Output the (x, y) coordinate of the center of the cell containing the given text.  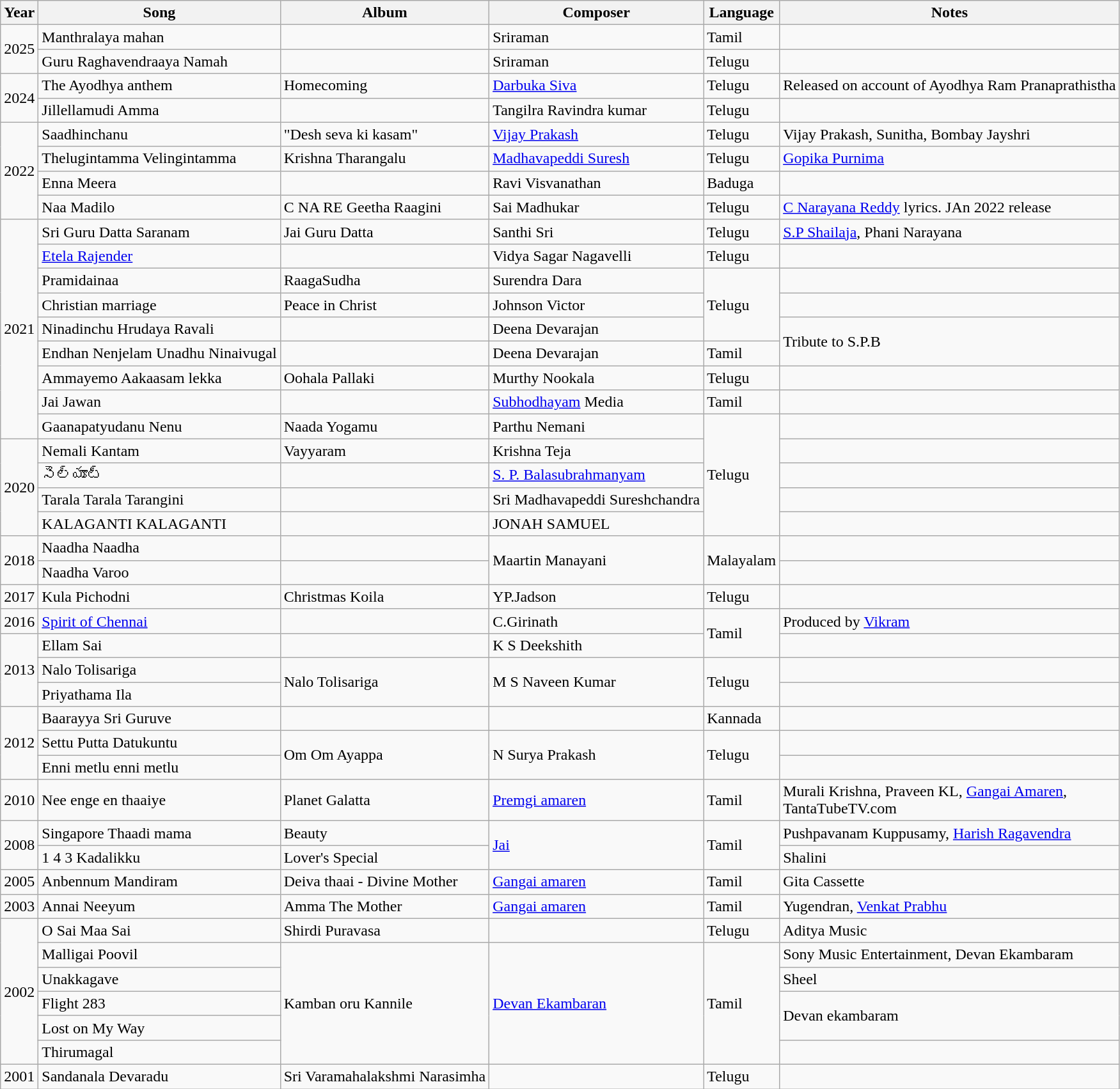
Christian marriage (159, 305)
Ravi Visvanathan (596, 183)
Ninadinchu Hrudaya Ravali (159, 329)
Priyathama Ila (159, 694)
Year (19, 13)
Produced by Vikram (949, 621)
Kannada (742, 719)
Singapore Thaadi mama (159, 833)
2022 (19, 171)
Vijay Prakash (596, 134)
Maartin Manayani (596, 560)
Ellam Sai (159, 645)
Shirdi Puravasa (385, 930)
Jillellamudi Amma (159, 110)
JONAH SAMUEL (596, 524)
2010 (19, 801)
"Desh seva ki kasam" (385, 134)
The Ayodhya anthem (159, 86)
2003 (19, 906)
Tarala Tarala Tarangini (159, 499)
Murali Krishna, Praveen KL, Gangai Amaren,TantaTubeTV.com (949, 801)
Sheel (949, 979)
Johnson Victor (596, 305)
S.P Shailaja, Phani Narayana (949, 231)
O Sai Maa Sai (159, 930)
Deiva thaai - Divine Mother (385, 882)
2012 (19, 743)
Thelugintamma Velingintamma (159, 159)
Manthralaya mahan (159, 37)
Oohala Pallaki (385, 378)
Enna Meera (159, 183)
Sony Music Entertainment, Devan Ekambaram (949, 955)
Murthy Nookala (596, 378)
Vayyaram (385, 451)
M S Naveen Kumar (596, 682)
Beauty (385, 833)
YP.Jadson (596, 597)
Sri Varamahalakshmi Narasimha (385, 1076)
Thirumagal (159, 1052)
Sandanala Devaradu (159, 1076)
Gaanapatyudanu Nenu (159, 427)
Planet Galatta (385, 801)
Amma The Mother (385, 906)
Song (159, 13)
Enni metlu enni metlu (159, 767)
2002 (19, 991)
Pushpavanam Kuppusamy, Harish Ragavendra (949, 833)
Om Om Ayappa (385, 755)
Krishna Tharangalu (385, 159)
Endhan Nenjelam Unadhu Ninaivugal (159, 354)
2024 (19, 98)
Composer (596, 13)
Homecoming (385, 86)
Album (385, 13)
2008 (19, 845)
Surendra Dara (596, 280)
Christmas Koila (385, 597)
Naa Madilo (159, 207)
Devan Ekambaran (596, 1003)
1 4 3 Kadalikku (159, 858)
C.Girinath (596, 621)
Flight 283 (159, 1003)
Spirit of Chennai (159, 621)
2021 (19, 329)
Language (742, 13)
2017 (19, 597)
Sri Guru Datta Saranam (159, 231)
Tribute to S.P.B (949, 341)
2001 (19, 1076)
Nee enge en thaaiye (159, 801)
Gita Cassette (949, 882)
Aditya Music (949, 930)
Jai Jawan (159, 402)
Devan ekambaram (949, 1015)
Pramidainaa (159, 280)
Kula Pichodni (159, 597)
Released on account of Ayodhya Ram Pranaprathistha (949, 86)
Shalini (949, 858)
Notes (949, 13)
Malligai Poovil (159, 955)
Parthu Nemani (596, 427)
2020 (19, 487)
K S Deekshith (596, 645)
Baduga (742, 183)
Lover's Special (385, 858)
సెల్యూట్ (159, 475)
Naadha Naadha (159, 548)
Subhodhayam Media (596, 402)
Gopika Purnima (949, 159)
Jai (596, 845)
Nemali Kantam (159, 451)
C NA RE Geetha Raagini (385, 207)
C Narayana Reddy lyrics. JAn 2022 release (949, 207)
2013 (19, 670)
Unakkagave (159, 979)
Baarayya Sri Guruve (159, 719)
Ammayemo Aakaasam lekka (159, 378)
2018 (19, 560)
Vidya Sagar Nagavelli (596, 256)
Vijay Prakash, Sunitha, Bombay Jayshri (949, 134)
Annai Neeyum (159, 906)
S. P. Balasubrahmanyam (596, 475)
Anbennum Mandiram (159, 882)
Sri Madhavapeddi Sureshchandra (596, 499)
Premgi amaren (596, 801)
Saadhinchanu (159, 134)
Settu Putta Datukuntu (159, 743)
Lost on My Way (159, 1028)
Tangilra Ravindra kumar (596, 110)
Yugendran, Venkat Prabhu (949, 906)
Madhavapeddi Suresh (596, 159)
Naadha Varoo (159, 572)
2016 (19, 621)
RaagaSudha (385, 280)
Santhi Sri (596, 231)
Guru Raghavendraaya Namah (159, 61)
Krishna Teja (596, 451)
N Surya Prakash (596, 755)
Sai Madhukar (596, 207)
Darbuka Siva (596, 86)
Naada Yogamu (385, 427)
Etela Rajender (159, 256)
Kamban oru Kannile (385, 1003)
2005 (19, 882)
KALAGANTI KALAGANTI (159, 524)
Malayalam (742, 560)
2025 (19, 49)
Jai Guru Datta (385, 231)
Peace in Christ (385, 305)
